Provide the (x, y) coordinate of the cell's center where the given text is located.  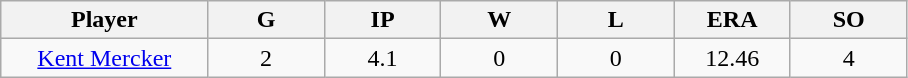
IP (382, 20)
W (500, 20)
ERA (732, 20)
L (616, 20)
Player (104, 20)
2 (266, 58)
12.46 (732, 58)
SO (848, 20)
G (266, 20)
4.1 (382, 58)
Kent Mercker (104, 58)
4 (848, 58)
